Output the [x, y] coordinate of the center of the cell containing the given text.  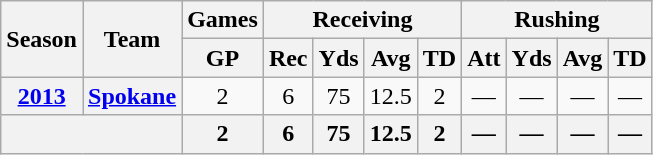
Games [223, 20]
Rec [288, 58]
Season [42, 39]
Receiving [362, 20]
Team [132, 39]
GP [223, 58]
Att [484, 58]
2013 [42, 96]
Spokane [132, 96]
Rushing [558, 20]
